For the text-containing cell, return its midpoint in (X, Y) coordinate format. 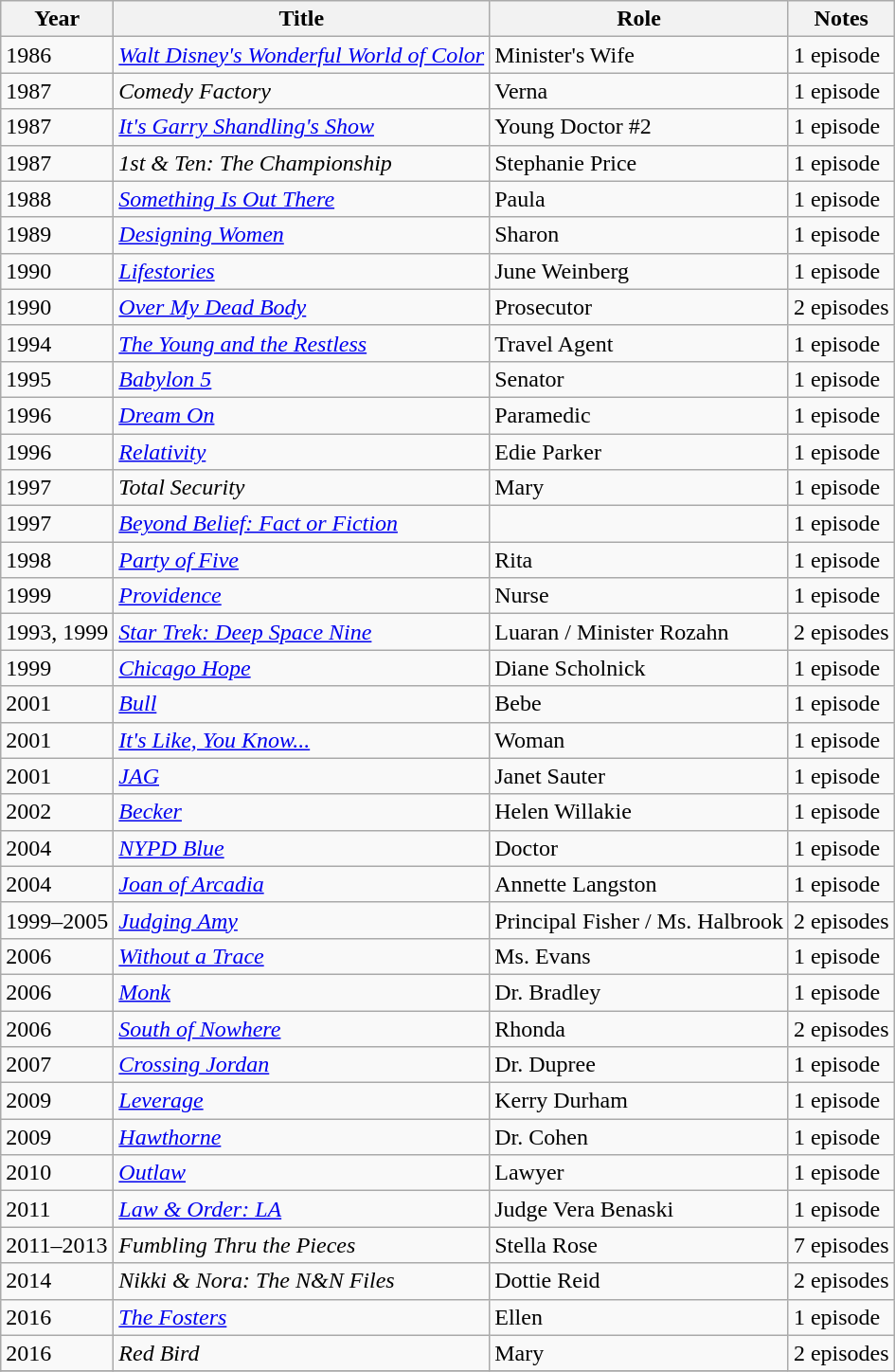
Bull (301, 704)
1998 (57, 560)
Star Trek: Deep Space Nine (301, 632)
Designing Women (301, 235)
Paula (639, 199)
Young Doctor #2 (639, 127)
Edie Parker (639, 452)
Comedy Factory (301, 91)
Ms. Evans (639, 956)
Fumbling Thru the Pieces (301, 1245)
2010 (57, 1173)
Crossing Jordan (301, 1065)
2014 (57, 1281)
Annette Langston (639, 884)
1994 (57, 343)
Nikki & Nora: The N&N Files (301, 1281)
Lifestories (301, 271)
Nurse (639, 596)
The Fosters (301, 1317)
Dottie Reid (639, 1281)
Sharon (639, 235)
Without a Trace (301, 956)
Babylon 5 (301, 379)
Dr. Bradley (639, 992)
Woman (639, 740)
Role (639, 19)
2011–2013 (57, 1245)
Monk (301, 992)
It's Garry Shandling's Show (301, 127)
The Young and the Restless (301, 343)
Bebe (639, 704)
Rita (639, 560)
Year (57, 19)
Leverage (301, 1101)
It's Like, You Know... (301, 740)
Kerry Durham (639, 1101)
Stephanie Price (639, 163)
Senator (639, 379)
Dr. Cohen (639, 1137)
1st & Ten: The Championship (301, 163)
Walt Disney's Wonderful World of Color (301, 55)
1989 (57, 235)
NYPD Blue (301, 848)
Outlaw (301, 1173)
Judge Vera Benaski (639, 1209)
Stella Rose (639, 1245)
Luaran / Minister Rozahn (639, 632)
Over My Dead Body (301, 307)
Red Bird (301, 1353)
Principal Fisher / Ms. Halbrook (639, 920)
Notes (841, 19)
Something Is Out There (301, 199)
Dream On (301, 415)
Hawthorne (301, 1137)
Lawyer (639, 1173)
Janet Sauter (639, 776)
JAG (301, 776)
7 episodes (841, 1245)
1988 (57, 199)
Providence (301, 596)
Rhonda (639, 1028)
Verna (639, 91)
South of Nowhere (301, 1028)
Ellen (639, 1317)
Paramedic (639, 415)
1999–2005 (57, 920)
2002 (57, 812)
Relativity (301, 452)
Law & Order: LA (301, 1209)
2011 (57, 1209)
June Weinberg (639, 271)
Doctor (639, 848)
Total Security (301, 488)
Title (301, 19)
1993, 1999 (57, 632)
1986 (57, 55)
Prosecutor (639, 307)
Diane Scholnick (639, 668)
1995 (57, 379)
Becker (301, 812)
Dr. Dupree (639, 1065)
Joan of Arcadia (301, 884)
Judging Amy (301, 920)
2007 (57, 1065)
Chicago Hope (301, 668)
Party of Five (301, 560)
Beyond Belief: Fact or Fiction (301, 524)
Minister's Wife (639, 55)
Travel Agent (639, 343)
Helen Willakie (639, 812)
